Detect which cell encompasses the target text, then output its (x, y) center coordinate. 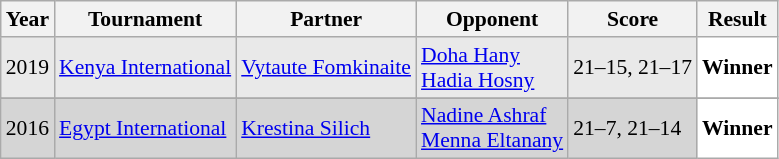
Tournament (145, 19)
Vytaute Fomkinaite (326, 68)
21–7, 21–14 (632, 128)
2019 (28, 68)
Year (28, 19)
2016 (28, 128)
Opponent (492, 19)
Egypt International (145, 128)
Kenya International (145, 68)
21–15, 21–17 (632, 68)
Result (738, 19)
Doha Hany Hadia Hosny (492, 68)
Nadine Ashraf Menna Eltanany (492, 128)
Partner (326, 19)
Score (632, 19)
Krestina Silich (326, 128)
